Detect which cell encompasses the target text, then output its (x, y) center coordinate. 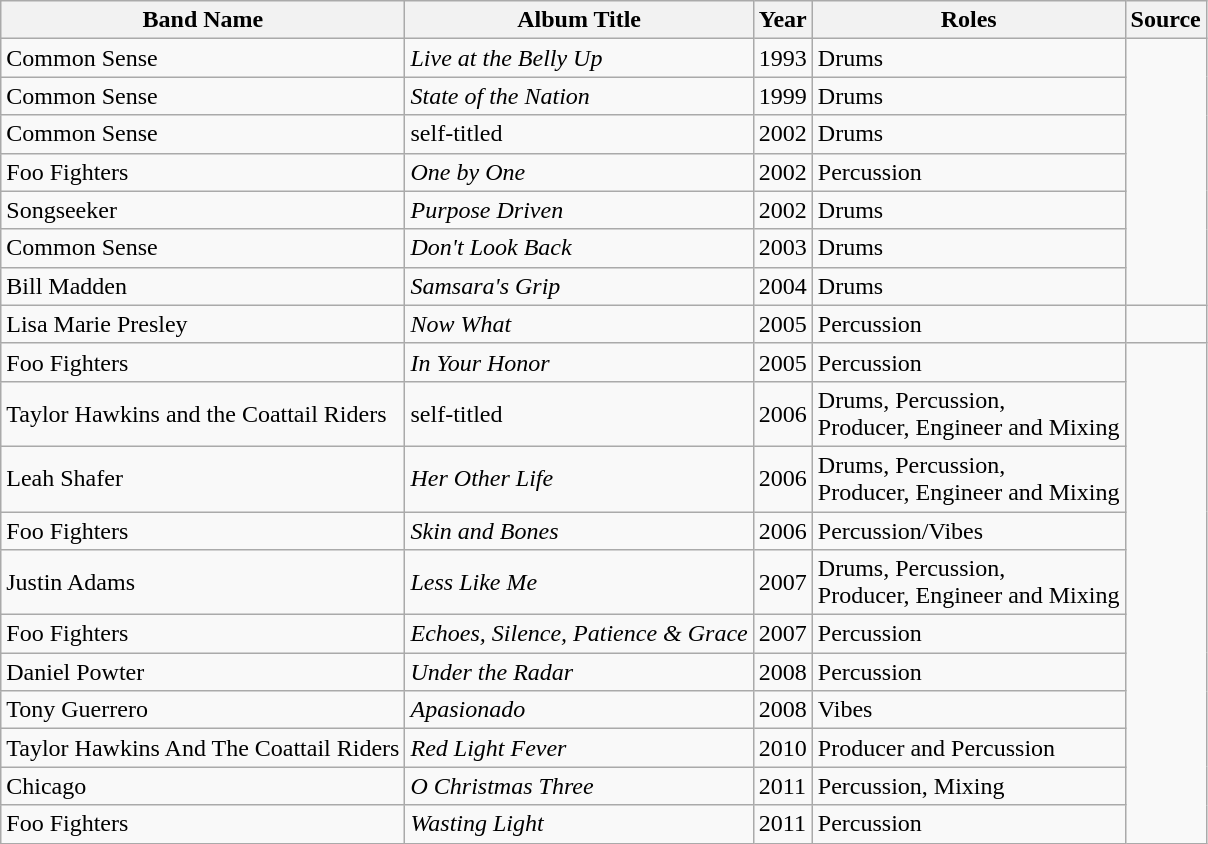
Taylor Hawkins and the Coattail Riders (203, 414)
Bill Madden (203, 286)
Samsara's Grip (579, 286)
Songseeker (203, 210)
Leah Shafer (203, 478)
Justin Adams (203, 582)
Live at the Belly Up (579, 58)
In Your Honor (579, 362)
Under the Radar (579, 672)
State of the Nation (579, 96)
Apasionado (579, 710)
Band Name (203, 20)
Don't Look Back (579, 248)
Lisa Marie Presley (203, 324)
2004 (782, 286)
Chicago (203, 786)
Her Other Life (579, 478)
Skin and Bones (579, 531)
Year (782, 20)
Tony Guerrero (203, 710)
Wasting Light (579, 824)
O Christmas Three (579, 786)
Less Like Me (579, 582)
1999 (782, 96)
Echoes, Silence, Patience & Grace (579, 634)
2010 (782, 748)
Producer and Percussion (968, 748)
Daniel Powter (203, 672)
Percussion, Mixing (968, 786)
2003 (782, 248)
1993 (782, 58)
One by One (579, 172)
Album Title (579, 20)
Percussion/Vibes (968, 531)
Roles (968, 20)
Taylor Hawkins And The Coattail Riders (203, 748)
Purpose Driven (579, 210)
Now What (579, 324)
Source (1166, 20)
Vibes (968, 710)
Red Light Fever (579, 748)
